Determine the [X, Y] coordinate at the center of the cell enclosing the given text.  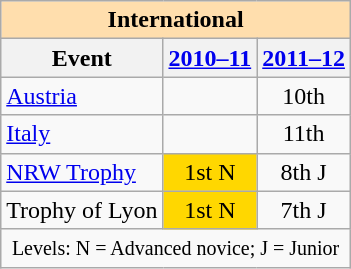
7th J [304, 210]
10th [304, 96]
NRW Trophy [82, 172]
Austria [82, 96]
International [176, 20]
Italy [82, 134]
8th J [304, 172]
Trophy of Lyon [82, 210]
11th [304, 134]
2010–11 [210, 58]
Event [82, 58]
Levels: N = Advanced novice; J = Junior [176, 248]
2011–12 [304, 58]
